From the cell containing the given text, extract its center point as (x, y) coordinate. 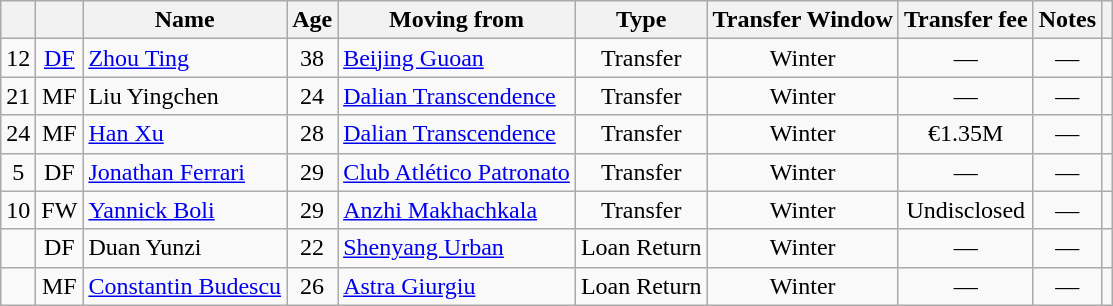
12 (18, 58)
Zhou Ting (185, 58)
Jonathan Ferrari (185, 172)
Astra Giurgiu (457, 286)
5 (18, 172)
38 (312, 58)
28 (312, 134)
Transfer fee (966, 20)
Transfer Window (802, 20)
FW (60, 210)
Han Xu (185, 134)
Beijing Guoan (457, 58)
21 (18, 96)
Duan Yunzi (185, 248)
Yannick Boli (185, 210)
Type (641, 20)
€1.35M (966, 134)
Undisclosed (966, 210)
Liu Yingchen (185, 96)
Anzhi Makhachkala (457, 210)
Age (312, 20)
26 (312, 286)
22 (312, 248)
Club Atlético Patronato (457, 172)
10 (18, 210)
Constantin Budescu (185, 286)
Notes (1067, 20)
Shenyang Urban (457, 248)
Name (185, 20)
Moving from (457, 20)
